Output the (X, Y) coordinate of the center of the cell containing the given text.  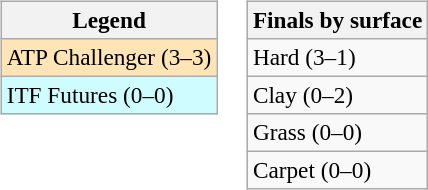
ITF Futures (0–0) (108, 95)
Legend (108, 20)
Finals by surface (337, 20)
Clay (0–2) (337, 95)
Grass (0–0) (337, 133)
Hard (3–1) (337, 57)
ATP Challenger (3–3) (108, 57)
Carpet (0–0) (337, 171)
